Capture the cell that displays the provided text and extract its [x, y] central coordinate. 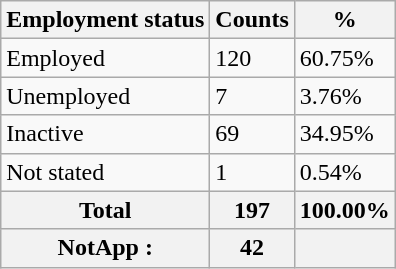
7 [252, 96]
1 [252, 172]
% [344, 20]
34.95% [344, 134]
Inactive [106, 134]
60.75% [344, 58]
42 [252, 248]
0.54% [344, 172]
Total [106, 210]
120 [252, 58]
Unemployed [106, 96]
69 [252, 134]
Employment status [106, 20]
3.76% [344, 96]
197 [252, 210]
100.00% [344, 210]
Employed [106, 58]
NotApp : [106, 248]
Not stated [106, 172]
Counts [252, 20]
